Scan for the cell matching the given text and deliver its [X, Y] coordinate at center. 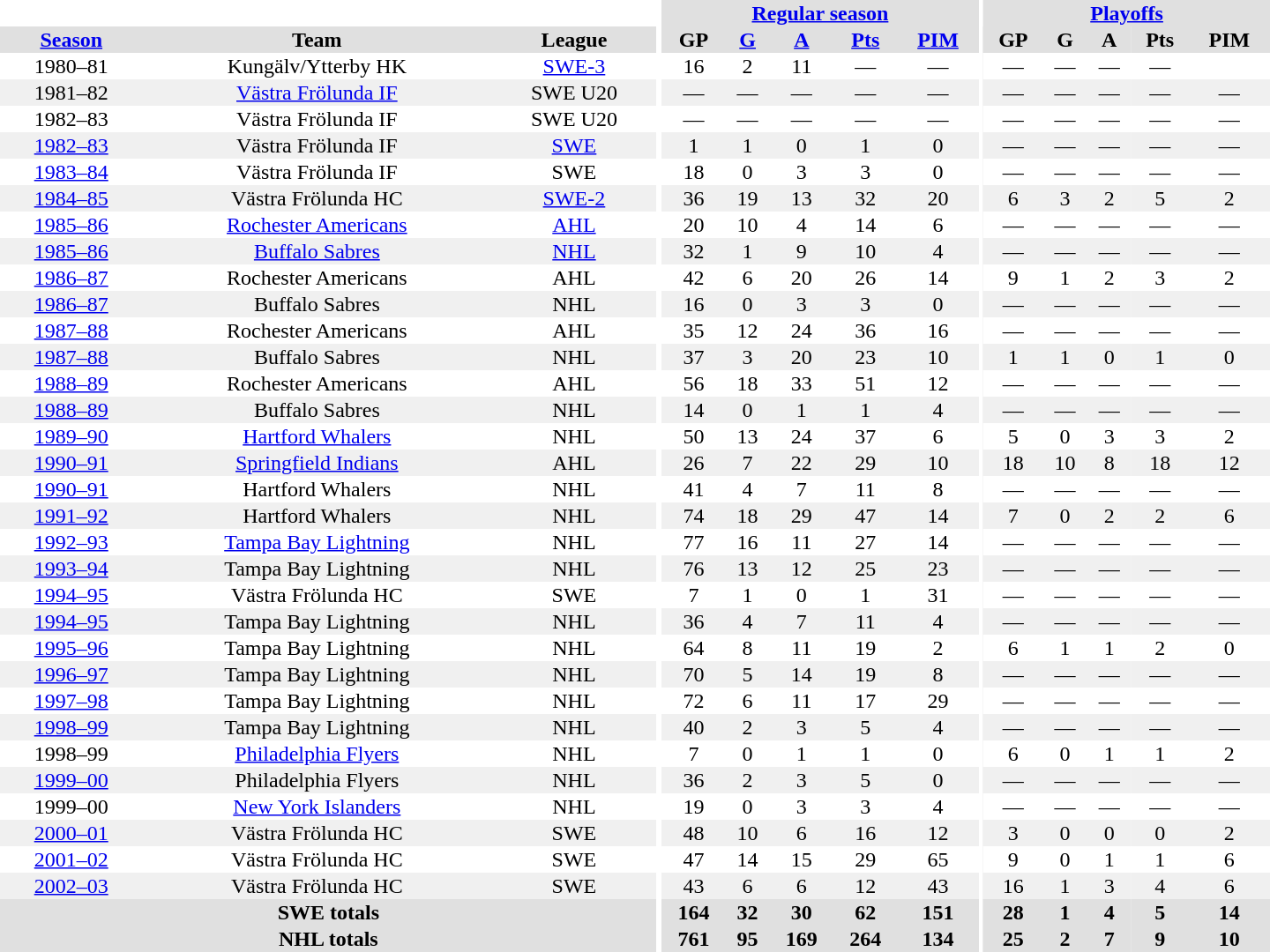
17 [865, 701]
33 [802, 383]
264 [865, 939]
Playoffs [1127, 13]
27 [865, 542]
SWE-3 [573, 66]
2000–01 [71, 833]
41 [693, 489]
76 [693, 569]
40 [693, 727]
Season [71, 40]
28 [1012, 912]
48 [693, 833]
1995–96 [71, 648]
New York Islanders [317, 807]
30 [802, 912]
64 [693, 648]
50 [693, 436]
72 [693, 701]
1992–93 [71, 542]
Regular season [820, 13]
35 [693, 331]
65 [938, 859]
761 [693, 939]
1991–92 [71, 516]
League [573, 40]
1989–90 [71, 436]
1997–98 [71, 701]
15 [802, 859]
1983–84 [71, 172]
164 [693, 912]
1984–85 [71, 198]
2001–02 [71, 859]
Kungälv/Ytterby HK [317, 66]
51 [865, 383]
31 [938, 595]
151 [938, 912]
169 [802, 939]
2002–03 [71, 886]
1993–94 [71, 569]
134 [938, 939]
56 [693, 383]
1981–82 [71, 93]
22 [802, 463]
95 [748, 939]
SWE totals [328, 912]
77 [693, 542]
74 [693, 516]
Springfield Indians [317, 463]
Team [317, 40]
62 [865, 912]
70 [693, 674]
NHL totals [328, 939]
1996–97 [71, 674]
SWE-2 [573, 198]
42 [693, 278]
1980–81 [71, 66]
